From the cell containing the given text, extract its center point as [x, y] coordinate. 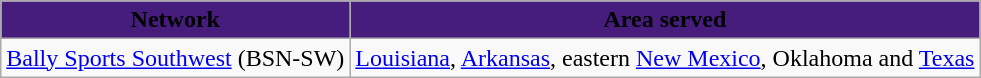
Network [176, 20]
Bally Sports Southwest (BSN-SW) [176, 58]
Area served [665, 20]
Louisiana, Arkansas, eastern New Mexico, Oklahoma and Texas [665, 58]
